Pinpoint the cell where the given text exists, returning its [X, Y] midpoint coordinate. 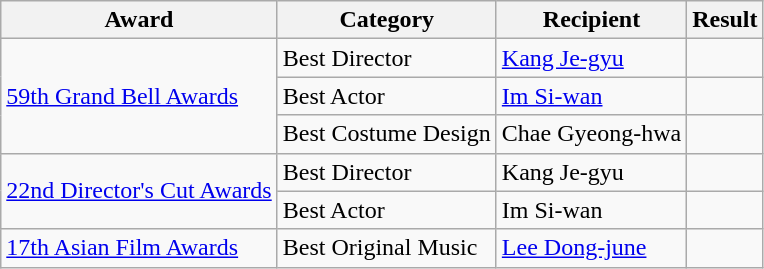
Lee Dong-june [591, 248]
Result [725, 20]
Best Costume Design [386, 134]
17th Asian Film Awards [139, 248]
Best Original Music [386, 248]
Category [386, 20]
59th Grand Bell Awards [139, 96]
Recipient [591, 20]
Award [139, 20]
Chae Gyeong-hwa [591, 134]
22nd Director's Cut Awards [139, 191]
